Locate the cell with the specified text and output its [x, y] center coordinate. 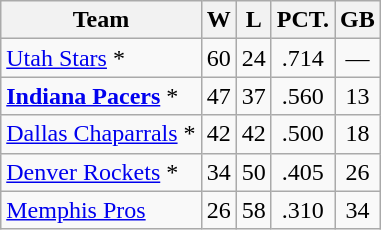
PCT. [302, 20]
13 [357, 96]
47 [218, 96]
.500 [302, 134]
— [357, 58]
24 [254, 58]
GB [357, 20]
L [254, 20]
18 [357, 134]
.405 [302, 172]
50 [254, 172]
Indiana Pacers * [101, 96]
Denver Rockets * [101, 172]
37 [254, 96]
Team [101, 20]
.310 [302, 210]
.714 [302, 58]
Utah Stars * [101, 58]
Dallas Chaparrals * [101, 134]
.560 [302, 96]
Memphis Pros [101, 210]
58 [254, 210]
W [218, 20]
60 [218, 58]
